From the cell containing the given text, extract its center point as (X, Y) coordinate. 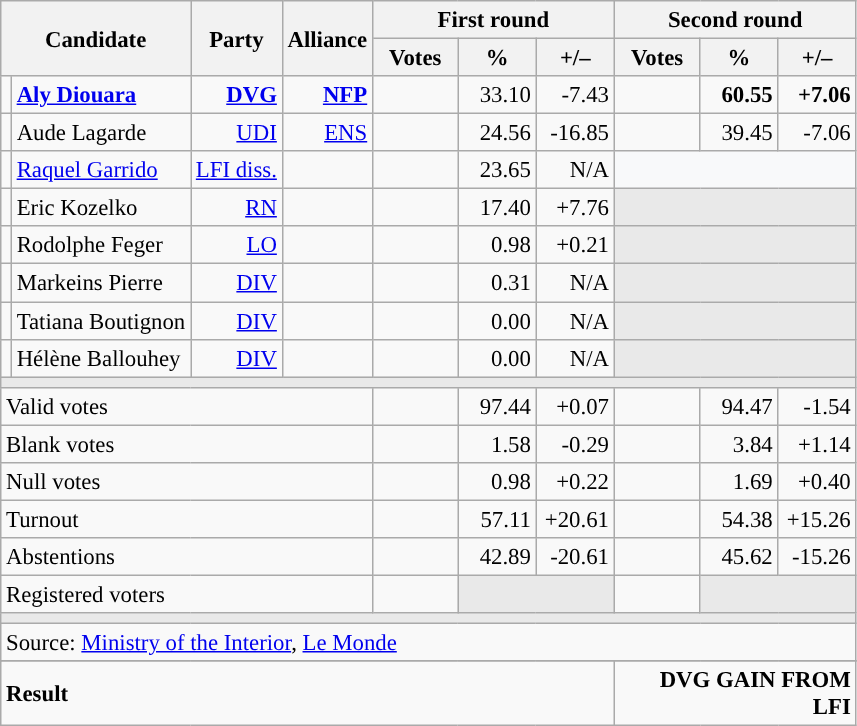
-1.54 (817, 406)
17.40 (497, 208)
Turnout (187, 519)
RN (237, 208)
NFP (327, 95)
Alliance (327, 38)
33.10 (497, 95)
Null votes (187, 482)
97.44 (497, 406)
Valid votes (187, 406)
+0.07 (575, 406)
Eric Kozelko (100, 208)
42.89 (497, 557)
1.69 (739, 482)
Raquel Garrido (100, 170)
0.31 (497, 283)
54.38 (739, 519)
Aude Lagarde (100, 133)
Result (308, 694)
Tatiana Boutignon (100, 321)
Second round (735, 20)
Registered voters (187, 594)
First round (493, 20)
94.47 (739, 406)
3.84 (739, 444)
Rodolphe Feger (100, 245)
LO (237, 245)
Source: Ministry of the Interior, Le Monde (428, 643)
UDI (237, 133)
45.62 (739, 557)
+0.40 (817, 482)
24.56 (497, 133)
DVG (237, 95)
+0.22 (575, 482)
+15.26 (817, 519)
+7.76 (575, 208)
-15.26 (817, 557)
-0.29 (575, 444)
60.55 (739, 95)
Aly Diouara (100, 95)
Candidate (96, 38)
-7.43 (575, 95)
+7.06 (817, 95)
-16.85 (575, 133)
ENS (327, 133)
Hélène Ballouhey (100, 358)
57.11 (497, 519)
+20.61 (575, 519)
-20.61 (575, 557)
Abstentions (187, 557)
Markeins Pierre (100, 283)
LFI diss. (237, 170)
-7.06 (817, 133)
Blank votes (187, 444)
23.65 (497, 170)
+1.14 (817, 444)
DVG GAIN FROM LFI (735, 694)
1.58 (497, 444)
Party (237, 38)
39.45 (739, 133)
+0.21 (575, 245)
